From the cell containing the given text, extract its center point as (x, y) coordinate. 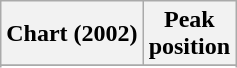
Peakposition (189, 34)
Chart (2002) (72, 34)
